Identify which cell holds the provided text, then report its (X, Y) central coordinate. 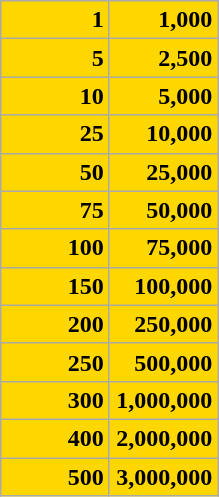
100 (56, 248)
100,000 (164, 286)
50 (56, 172)
75,000 (164, 248)
1,000 (164, 20)
5 (56, 58)
500,000 (164, 362)
75 (56, 210)
10,000 (164, 134)
3,000,000 (164, 477)
10 (56, 96)
200 (56, 324)
250 (56, 362)
150 (56, 286)
1,000,000 (164, 400)
1 (56, 20)
400 (56, 438)
25 (56, 134)
5,000 (164, 96)
500 (56, 477)
300 (56, 400)
50,000 (164, 210)
25,000 (164, 172)
2,000,000 (164, 438)
250,000 (164, 324)
2,500 (164, 58)
